Extract the [x, y] coordinate from the center of the cell holding the provided text.  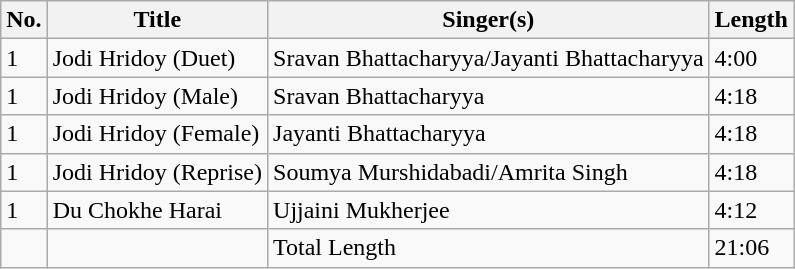
Singer(s) [489, 20]
Jayanti Bhattacharyya [489, 134]
Total Length [489, 248]
Jodi Hridoy (Female) [157, 134]
Jodi Hridoy (Male) [157, 96]
Ujjaini Mukherjee [489, 210]
4:00 [751, 58]
Jodi Hridoy (Reprise) [157, 172]
21:06 [751, 248]
4:12 [751, 210]
Jodi Hridoy (Duet) [157, 58]
Du Chokhe Harai [157, 210]
No. [24, 20]
Soumya Murshidabadi/Amrita Singh [489, 172]
Length [751, 20]
Title [157, 20]
Sravan Bhattacharyya/Jayanti Bhattacharyya [489, 58]
Sravan Bhattacharyya [489, 96]
